From the cell containing the given text, extract its center point as [x, y] coordinate. 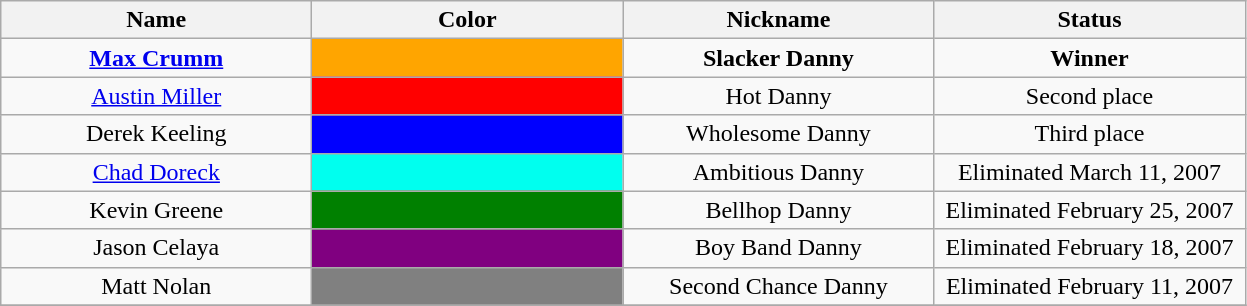
Chad Doreck [156, 172]
Winner [1090, 58]
Name [156, 20]
Eliminated February 11, 2007 [1090, 286]
Eliminated February 18, 2007 [1090, 248]
Max Crumm [156, 58]
Hot Danny [778, 96]
Matt Nolan [156, 286]
Third place [1090, 134]
Eliminated February 25, 2007 [1090, 210]
Bellhop Danny [778, 210]
Kevin Greene [156, 210]
Derek Keeling [156, 134]
Wholesome Danny [778, 134]
Eliminated March 11, 2007 [1090, 172]
Status [1090, 20]
Nickname [778, 20]
Jason Celaya [156, 248]
Slacker Danny [778, 58]
Boy Band Danny [778, 248]
Color [468, 20]
Ambitious Danny [778, 172]
Austin Miller [156, 96]
Second place [1090, 96]
Second Chance Danny [778, 286]
